Determine the [X, Y] coordinate at the center of the cell enclosing the given text.  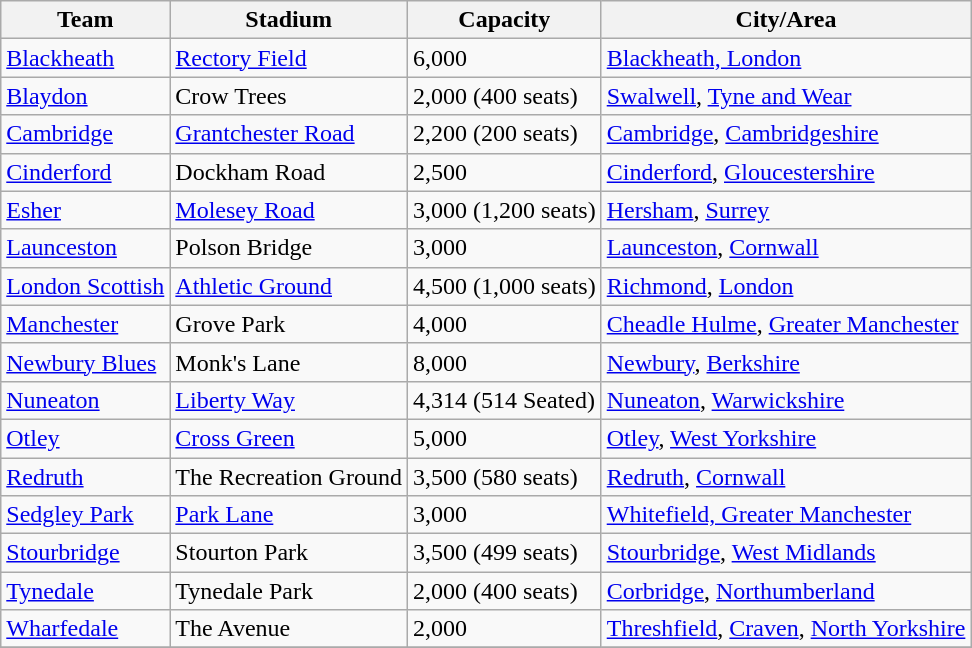
Stourbridge [86, 553]
Dockham Road [289, 172]
Corbridge, Northumberland [786, 591]
Swalwell, Tyne and Wear [786, 96]
2,200 (200 seats) [504, 134]
Cambridge, Cambridgeshire [786, 134]
Esher [86, 210]
Tynedale Park [289, 591]
3,500 (580 seats) [504, 477]
Nuneaton [86, 400]
Tynedale [86, 591]
Stourton Park [289, 553]
6,000 [504, 58]
Park Lane [289, 515]
Otley, West Yorkshire [786, 438]
Blackheath, London [786, 58]
3,000 (1,200 seats) [504, 210]
2,000 [504, 629]
Crow Trees [289, 96]
Grantchester Road [289, 134]
Hersham, Surrey [786, 210]
Nuneaton, Warwickshire [786, 400]
5,000 [504, 438]
Blaydon [86, 96]
London Scottish [86, 286]
Newbury Blues [86, 362]
Cambridge [86, 134]
Manchester [86, 324]
Cinderford [86, 172]
The Avenue [289, 629]
Team [86, 20]
4,500 (1,000 seats) [504, 286]
Launceston [86, 248]
Stourbridge, West Midlands [786, 553]
3,500 (499 seats) [504, 553]
Blackheath [86, 58]
Rectory Field [289, 58]
Monk's Lane [289, 362]
8,000 [504, 362]
Cross Green [289, 438]
Stadium [289, 20]
The Recreation Ground [289, 477]
Liberty Way [289, 400]
Redruth, Cornwall [786, 477]
Wharfedale [86, 629]
Newbury, Berkshire [786, 362]
Molesey Road [289, 210]
4,000 [504, 324]
Sedgley Park [86, 515]
Whitefield, Greater Manchester [786, 515]
2,500 [504, 172]
Richmond, London [786, 286]
Polson Bridge [289, 248]
Grove Park [289, 324]
Launceston, Cornwall [786, 248]
Otley [86, 438]
Redruth [86, 477]
City/Area [786, 20]
Cheadle Hulme, Greater Manchester [786, 324]
Threshfield, Craven, North Yorkshire [786, 629]
Cinderford, Gloucestershire [786, 172]
Capacity [504, 20]
4,314 (514 Seated) [504, 400]
Athletic Ground [289, 286]
